Determine the [x, y] coordinate at the center of the cell enclosing the given text.  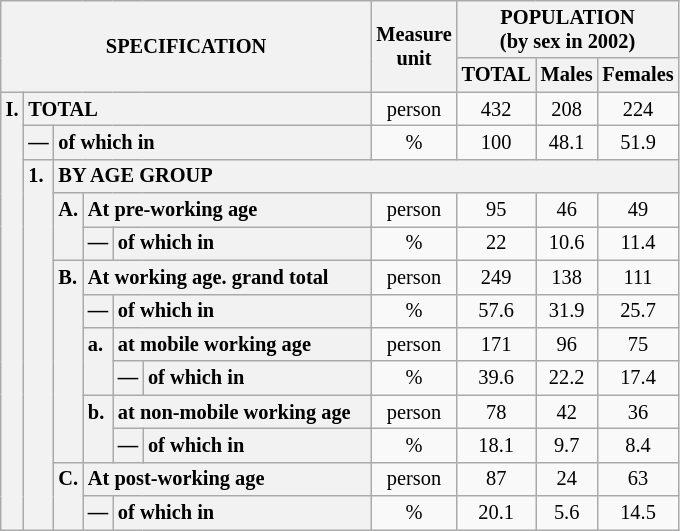
at mobile working age [242, 344]
57.6 [496, 311]
At working age. grand total [227, 277]
11.4 [638, 243]
Males [567, 75]
a. [98, 360]
9.7 [567, 445]
49 [638, 210]
100 [496, 142]
SPECIFICATION [186, 46]
31.9 [567, 311]
75 [638, 344]
48.1 [567, 142]
25.7 [638, 311]
at non-mobile working age [242, 412]
171 [496, 344]
87 [496, 479]
208 [567, 109]
5.6 [567, 513]
At pre-working age [227, 210]
b. [98, 428]
249 [496, 277]
51.9 [638, 142]
111 [638, 277]
24 [567, 479]
BY AGE GROUP [366, 176]
14.5 [638, 513]
B. [68, 361]
At post-working age [227, 479]
22.2 [567, 378]
63 [638, 479]
17.4 [638, 378]
Measure unit [414, 46]
224 [638, 109]
C. [68, 496]
A. [68, 226]
39.6 [496, 378]
8.4 [638, 445]
46 [567, 210]
1. [38, 344]
42 [567, 412]
36 [638, 412]
Females [638, 75]
POPULATION (by sex in 2002) [568, 29]
22 [496, 243]
10.6 [567, 243]
138 [567, 277]
20.1 [496, 513]
18.1 [496, 445]
78 [496, 412]
96 [567, 344]
432 [496, 109]
95 [496, 210]
I. [12, 311]
